For the text-containing cell, return its midpoint in (X, Y) coordinate format. 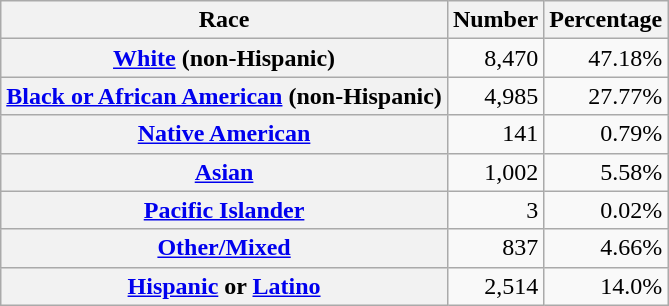
Asian (224, 172)
4,985 (495, 96)
Hispanic or Latino (224, 286)
Other/Mixed (224, 248)
8,470 (495, 58)
Pacific Islander (224, 210)
141 (495, 134)
Number (495, 20)
0.79% (606, 134)
White (non-Hispanic) (224, 58)
Percentage (606, 20)
0.02% (606, 210)
837 (495, 248)
3 (495, 210)
Native American (224, 134)
Black or African American (non-Hispanic) (224, 96)
14.0% (606, 286)
5.58% (606, 172)
27.77% (606, 96)
47.18% (606, 58)
2,514 (495, 286)
4.66% (606, 248)
1,002 (495, 172)
Race (224, 20)
